Scan for the cell matching the given text and deliver its (x, y) coordinate at center. 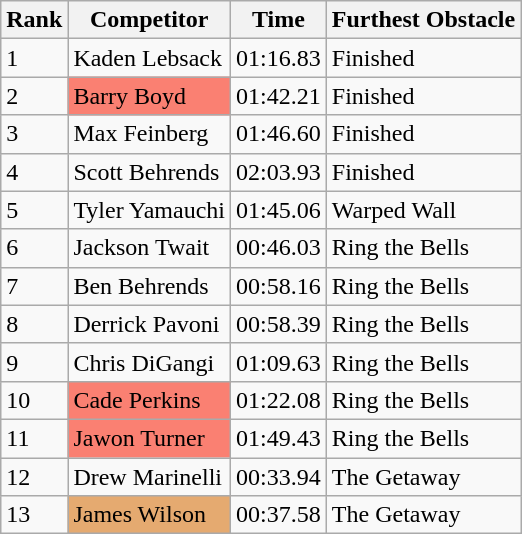
6 (34, 248)
8 (34, 324)
01:22.08 (279, 400)
Rank (34, 20)
Warped Wall (423, 210)
00:58.39 (279, 324)
Competitor (150, 20)
01:45.06 (279, 210)
02:03.93 (279, 172)
13 (34, 515)
Ben Behrends (150, 286)
00:37.58 (279, 515)
James Wilson (150, 515)
2 (34, 96)
Furthest Obstacle (423, 20)
Tyler Yamauchi (150, 210)
Chris DiGangi (150, 362)
Jawon Turner (150, 438)
00:33.94 (279, 477)
Jackson Twait (150, 248)
9 (34, 362)
3 (34, 134)
Kaden Lebsack (150, 58)
Time (279, 20)
12 (34, 477)
5 (34, 210)
00:46.03 (279, 248)
10 (34, 400)
7 (34, 286)
00:58.16 (279, 286)
Max Feinberg (150, 134)
1 (34, 58)
4 (34, 172)
01:42.21 (279, 96)
Barry Boyd (150, 96)
Cade Perkins (150, 400)
01:09.63 (279, 362)
Derrick Pavoni (150, 324)
01:16.83 (279, 58)
Scott Behrends (150, 172)
01:49.43 (279, 438)
01:46.60 (279, 134)
11 (34, 438)
Drew Marinelli (150, 477)
